Identify which cell holds the provided text, then report its [x, y] central coordinate. 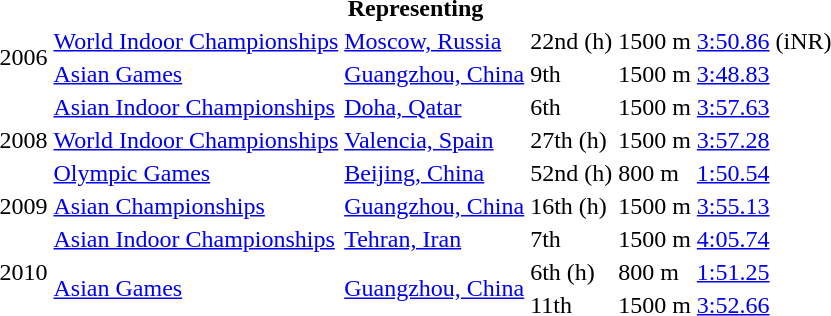
22nd (h) [572, 41]
6th (h) [572, 272]
Valencia, Spain [434, 140]
7th [572, 239]
9th [572, 74]
16th (h) [572, 206]
52nd (h) [572, 173]
Beijing, China [434, 173]
Doha, Qatar [434, 107]
Asian Games [196, 74]
Olympic Games [196, 173]
27th (h) [572, 140]
Moscow, Russia [434, 41]
Asian Championships [196, 206]
6th [572, 107]
Tehran, Iran [434, 239]
